From the cell containing the given text, extract its center point as [x, y] coordinate. 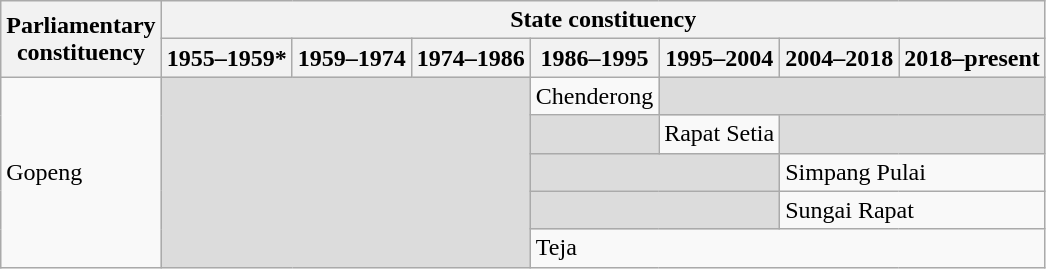
Simpang Pulai [913, 172]
Gopeng [81, 172]
Teja [788, 248]
1995–2004 [720, 58]
Sungai Rapat [913, 210]
2018–present [972, 58]
Rapat Setia [720, 134]
1986–1995 [594, 58]
1959–1974 [352, 58]
1974–1986 [470, 58]
2004–2018 [840, 58]
1955–1959* [226, 58]
State constituency [603, 20]
Parliamentaryconstituency [81, 39]
Chenderong [594, 96]
